Return (x, y) of the center of cell containing provided text 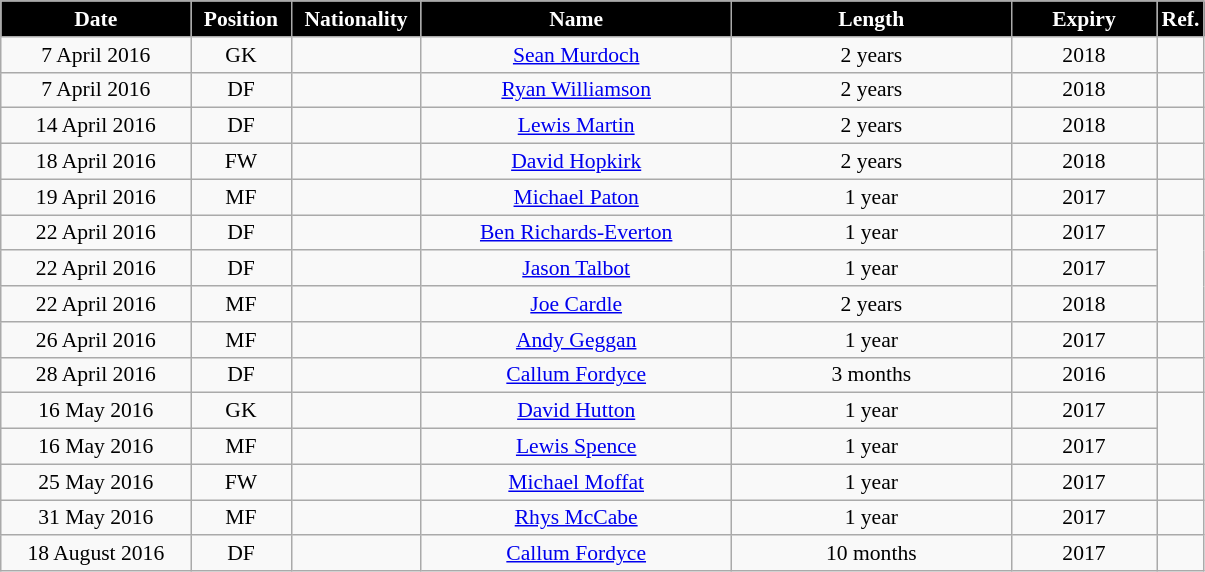
26 April 2016 (96, 340)
2016 (1084, 375)
Andy Geggan (576, 340)
Ben Richards-Everton (576, 233)
Nationality (356, 19)
Length (871, 19)
David Hopkirk (576, 162)
David Hutton (576, 411)
25 May 2016 (96, 482)
Position (241, 19)
Date (96, 19)
18 August 2016 (96, 554)
28 April 2016 (96, 375)
Ryan Williamson (576, 90)
3 months (871, 375)
10 months (871, 554)
Name (576, 19)
31 May 2016 (96, 518)
18 April 2016 (96, 162)
14 April 2016 (96, 126)
Joe Cardle (576, 304)
Jason Talbot (576, 269)
Sean Murdoch (576, 55)
Lewis Martin (576, 126)
Expiry (1084, 19)
19 April 2016 (96, 197)
Lewis Spence (576, 447)
Michael Moffat (576, 482)
Ref. (1180, 19)
Michael Paton (576, 197)
Rhys McCabe (576, 518)
